Scan for the cell matching the given text and deliver its (X, Y) coordinate at center. 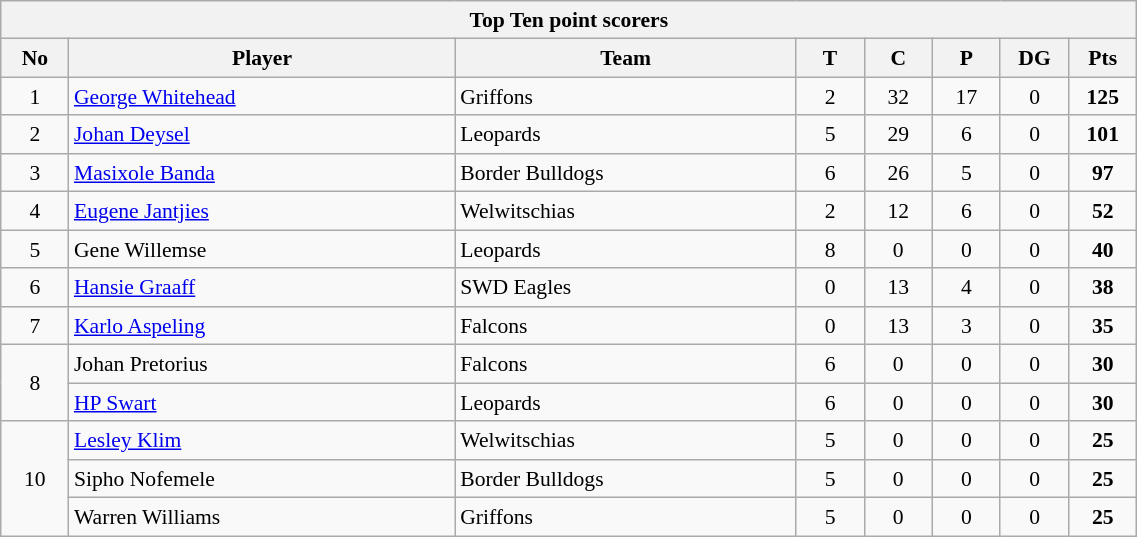
Sipho Nofemele (262, 479)
P (966, 58)
C (898, 58)
George Whitehead (262, 97)
SWD Eagles (626, 288)
12 (898, 211)
HP Swart (262, 402)
Eugene Jantjies (262, 211)
Gene Willemse (262, 249)
T (830, 58)
32 (898, 97)
40 (1103, 249)
52 (1103, 211)
125 (1103, 97)
10 (35, 478)
Pts (1103, 58)
Lesley Klim (262, 440)
Johan Pretorius (262, 364)
35 (1103, 326)
Karlo Aspeling (262, 326)
Top Ten point scorers (569, 20)
101 (1103, 135)
Player (262, 58)
DG (1034, 58)
97 (1103, 173)
26 (898, 173)
Warren Williams (262, 517)
No (35, 58)
17 (966, 97)
Johan Deysel (262, 135)
Hansie Graaff (262, 288)
Team (626, 58)
1 (35, 97)
7 (35, 326)
Masixole Banda (262, 173)
38 (1103, 288)
29 (898, 135)
